Pinpoint the cell where the given text exists, returning its [X, Y] midpoint coordinate. 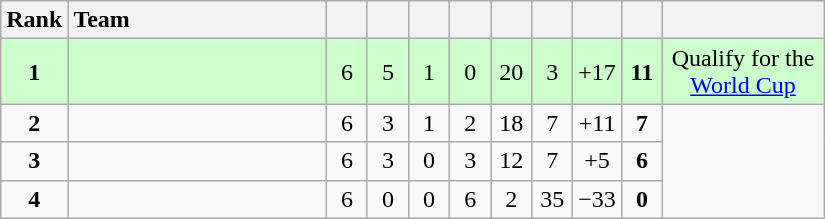
18 [512, 123]
4 [34, 199]
5 [388, 72]
−33 [598, 199]
12 [512, 161]
11 [642, 72]
20 [512, 72]
Rank [34, 20]
Team [198, 20]
Qualify for the World Cup [742, 72]
+11 [598, 123]
+17 [598, 72]
35 [552, 199]
+5 [598, 161]
